Output the [X, Y] coordinate of the center of the cell containing the given text.  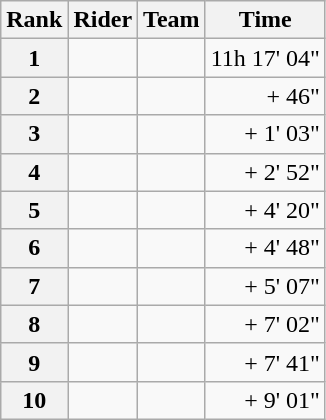
+ 9' 01" [265, 400]
3 [34, 134]
+ 2' 52" [265, 172]
+ 4' 20" [265, 210]
9 [34, 362]
Rank [34, 20]
10 [34, 400]
11h 17' 04" [265, 58]
2 [34, 96]
+ 4' 48" [265, 248]
4 [34, 172]
Team [172, 20]
+ 7' 02" [265, 324]
5 [34, 210]
+ 1' 03" [265, 134]
1 [34, 58]
+ 7' 41" [265, 362]
6 [34, 248]
Rider [103, 20]
Time [265, 20]
7 [34, 286]
+ 5' 07" [265, 286]
+ 46" [265, 96]
8 [34, 324]
